Locate the cell with the specified text and output its [X, Y] center coordinate. 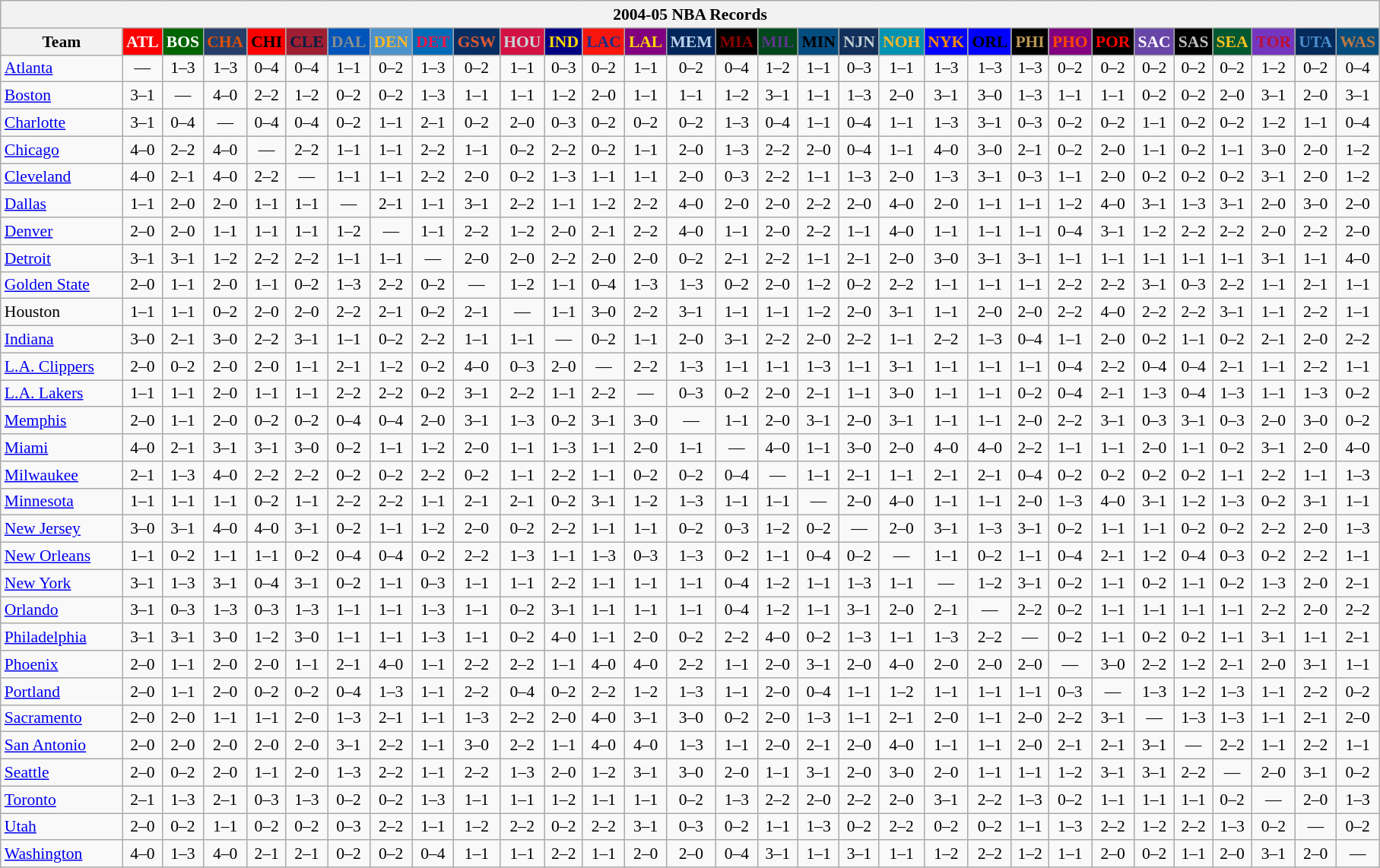
ATL [143, 42]
PHO [1071, 42]
DET [433, 42]
Utah [62, 827]
PHI [1029, 42]
SAS [1194, 42]
IND [563, 42]
Indiana [62, 340]
MIA [737, 42]
Chicago [62, 150]
Charlotte [62, 123]
New Orleans [62, 556]
Denver [62, 231]
Orlando [62, 610]
Toronto [62, 800]
Minnesota [62, 502]
TOR [1274, 42]
Phoenix [62, 664]
L.A. Lakers [62, 394]
GSW [477, 42]
LAC [604, 42]
CHA [225, 42]
UTA [1315, 42]
SAC [1154, 42]
LAL [646, 42]
New Jersey [62, 529]
DAL [349, 42]
MIL [777, 42]
CHI [266, 42]
NYK [946, 42]
Atlanta [62, 68]
MIN [818, 42]
Boston [62, 96]
POR [1113, 42]
NOH [902, 42]
Houston [62, 312]
2004-05 NBA Records [690, 14]
NJN [859, 42]
Team [62, 42]
Seattle [62, 773]
ORL [990, 42]
HOU [522, 42]
Miami [62, 448]
BOS [182, 42]
DEN [391, 42]
Sacramento [62, 718]
Memphis [62, 421]
Detroit [62, 258]
MEM [690, 42]
Golden State [62, 285]
L.A. Clippers [62, 366]
WAS [1358, 42]
Cleveland [62, 177]
Washington [62, 854]
CLE [307, 42]
Milwaukee [62, 475]
Philadelphia [62, 638]
SEA [1232, 42]
Dallas [62, 204]
San Antonio [62, 746]
Portland [62, 692]
New York [62, 583]
